Pinpoint the cell where the given text exists, returning its [x, y] midpoint coordinate. 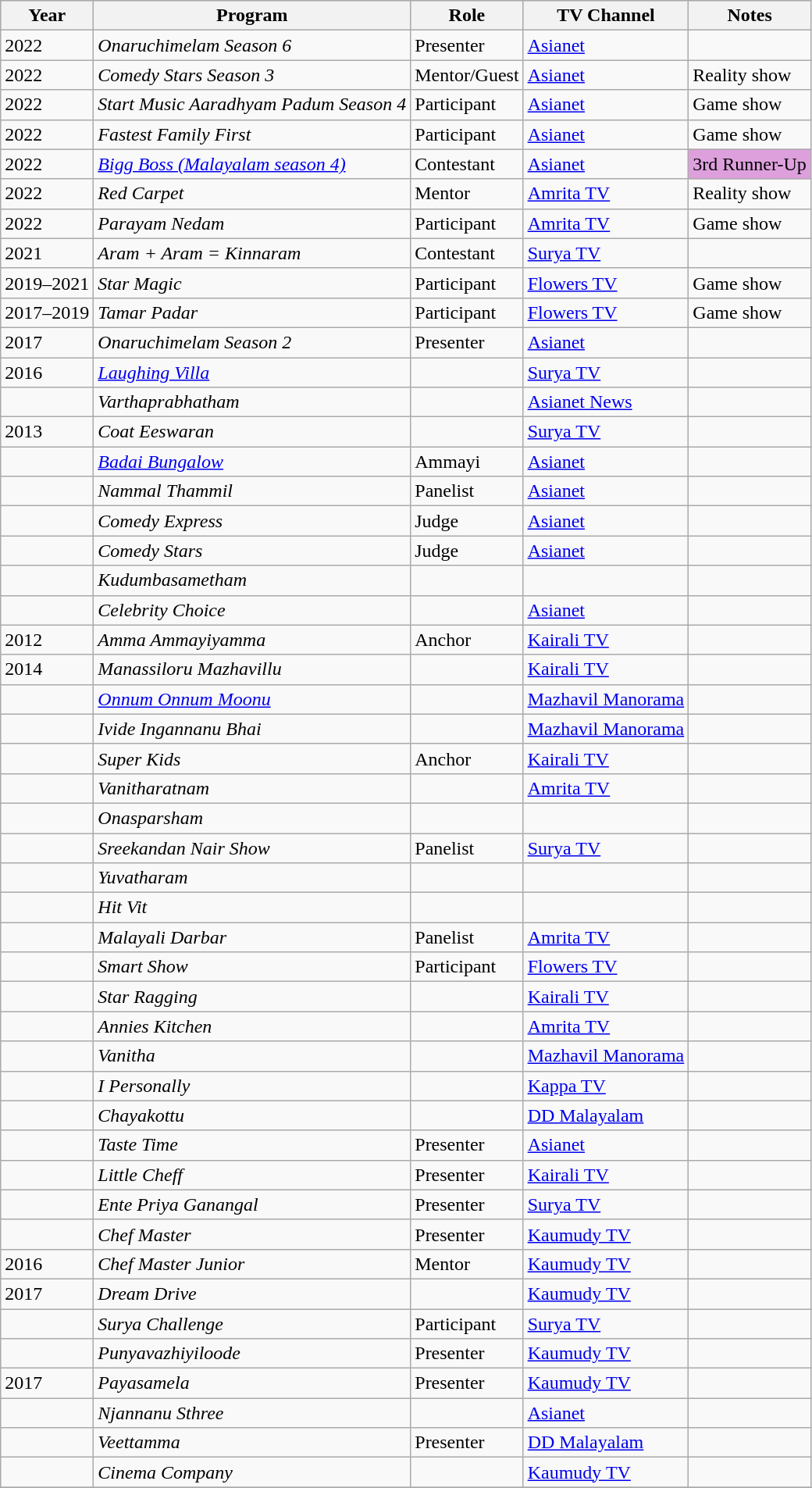
2017–2019 [47, 312]
Celebrity Choice [252, 610]
Kappa TV [606, 1086]
Sreekandan Nair Show [252, 847]
2014 [47, 669]
Yuvatharam [252, 878]
Chef Master Junior [252, 1264]
Program [252, 16]
Chayakottu [252, 1115]
2021 [47, 253]
Onaruchimelam Season 6 [252, 45]
Coat Eeswaran [252, 432]
2012 [47, 640]
Ente Priya Ganangal [252, 1204]
Annies Kitchen [252, 1026]
Notes [750, 16]
Malayali Darbar [252, 937]
Comedy Express [252, 521]
Surya Challenge [252, 1324]
Hit Vit [252, 908]
Punyavazhiyiloode [252, 1354]
Red Carpet [252, 194]
Start Music Aaradhyam Padum Season 4 [252, 105]
Little Cheff [252, 1175]
Amma Ammayiyamma [252, 640]
Tamar Padar [252, 312]
Onnum Onnum Moonu [252, 699]
Smart Show [252, 967]
Asianet News [606, 402]
Chef Master [252, 1234]
Parayam Nedam [252, 223]
2013 [47, 432]
Dream Drive [252, 1294]
Njannanu Sthree [252, 1413]
Comedy Stars [252, 551]
Taste Time [252, 1145]
Star Magic [252, 283]
Aram + Aram = Kinnaram [252, 253]
Super Kids [252, 758]
Comedy Stars Season 3 [252, 75]
Payasamela [252, 1383]
Vanitha [252, 1056]
Badai Bungalow [252, 462]
Onaruchimelam Season 2 [252, 342]
Cinema Company [252, 1472]
Onasparsham [252, 818]
Year [47, 16]
Manassiloru Mazhavillu [252, 669]
Varthaprabhatham [252, 402]
Role [467, 16]
Bigg Boss (Malayalam season 4) [252, 164]
Ammayi [467, 462]
I Personally [252, 1086]
2019–2021 [47, 283]
Ivide Ingannanu Bhai [252, 729]
Kudumbasametham [252, 580]
Laughing Villa [252, 373]
Mentor/Guest [467, 75]
Star Ragging [252, 997]
3rd Runner-Up [750, 164]
Vanitharatnam [252, 788]
Nammal Thammil [252, 491]
Veettamma [252, 1443]
TV Channel [606, 16]
Fastest Family First [252, 134]
